Scan for the cell matching the given text and deliver its (X, Y) coordinate at center. 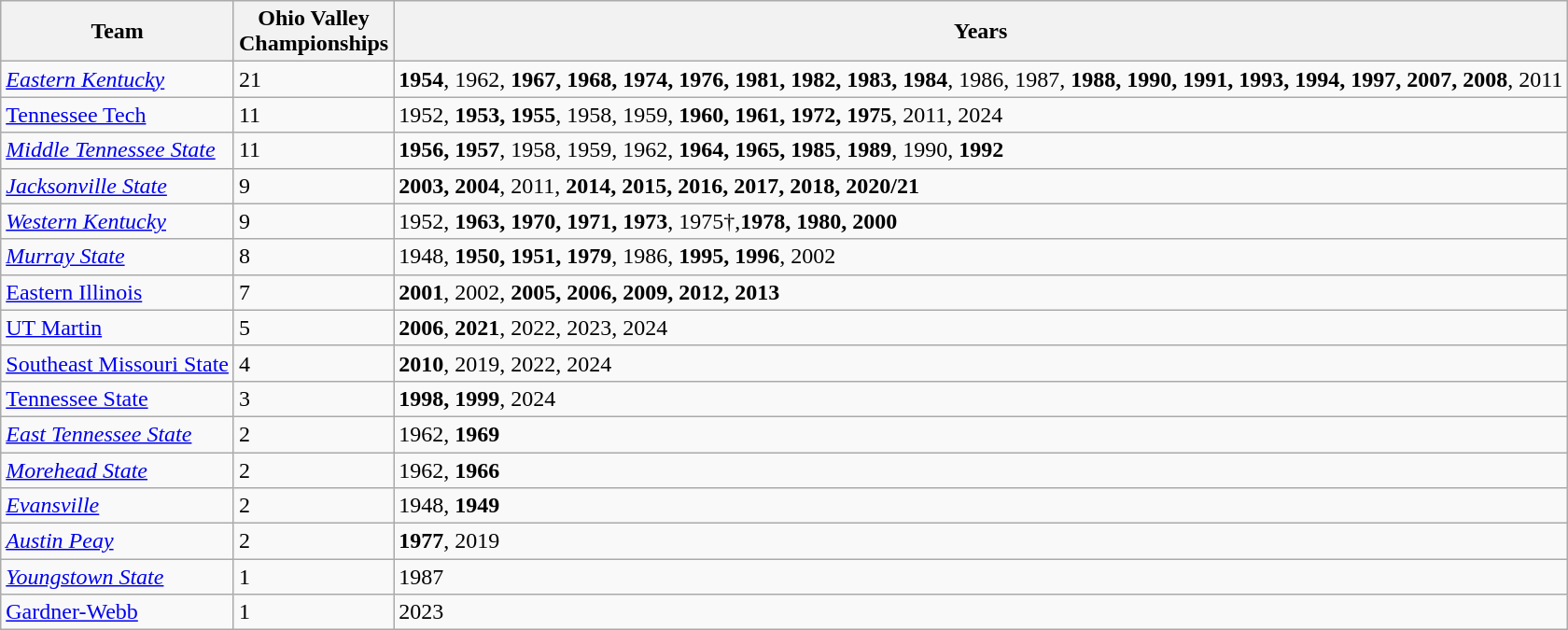
1962, 1966 (981, 469)
Team (118, 32)
UT Martin (118, 328)
Middle Tennessee State (118, 150)
Jacksonville State (118, 186)
1956, 1957, 1958, 1959, 1962, 1964, 1965, 1985, 1989, 1990, 1992 (981, 150)
1987 (981, 577)
2001, 2002, 2005, 2006, 2009, 2012, 2013 (981, 292)
Murray State (118, 257)
Years (981, 32)
2023 (981, 612)
Western Kentucky (118, 221)
Gardner-Webb (118, 612)
Austin Peay (118, 541)
1954, 1962, 1967, 1968, 1974, 1976, 1981, 1982, 1983, 1984, 1986, 1987, 1988, 1990, 1991, 1993, 1994, 1997, 2007, 2008, 2011 (981, 79)
Ohio ValleyChampionships (314, 32)
Evansville (118, 506)
1948, 1949 (981, 506)
1998, 1999, 2024 (981, 399)
2003, 2004, 2011, 2014, 2015, 2016, 2017, 2018, 2020/21 (981, 186)
8 (314, 257)
Tennessee State (118, 399)
5 (314, 328)
Southeast Missouri State (118, 363)
2006, 2021, 2022, 2023, 2024 (981, 328)
1952, 1963, 1970, 1971, 1973, 1975†,1978, 1980, 2000 (981, 221)
1952, 1953, 1955, 1958, 1959, 1960, 1961, 1972, 1975, 2011, 2024 (981, 115)
Tennessee Tech (118, 115)
7 (314, 292)
1948, 1950, 1951, 1979, 1986, 1995, 1996, 2002 (981, 257)
4 (314, 363)
1977, 2019 (981, 541)
Morehead State (118, 469)
Eastern Kentucky (118, 79)
3 (314, 399)
21 (314, 79)
2010, 2019, 2022, 2024 (981, 363)
Youngstown State (118, 577)
1962, 1969 (981, 434)
East Tennessee State (118, 434)
Eastern Illinois (118, 292)
